Locate the cell with the specified text and output its [x, y] center coordinate. 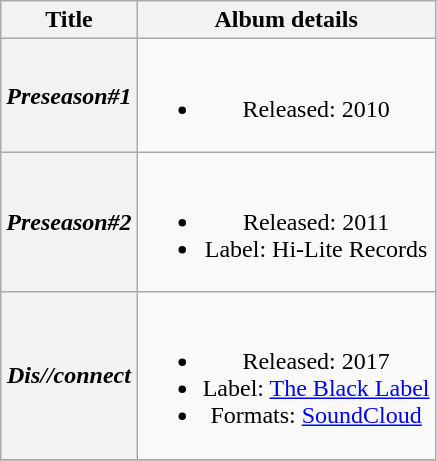
Dis//connect [69, 376]
Released: 2011Label: Hi-Lite Records [286, 222]
Title [69, 20]
Released: 2010 [286, 96]
Preseason#1 [69, 96]
Album details [286, 20]
Preseason#2 [69, 222]
Released: 2017Label: The Black LabelFormats: SoundCloud [286, 376]
